Pinpoint the cell where the given text exists, returning its [x, y] midpoint coordinate. 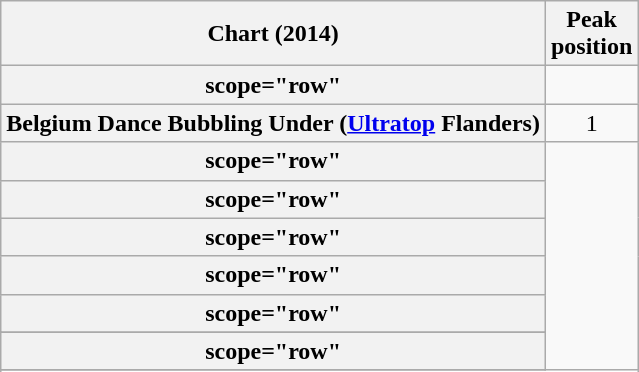
Belgium Dance Bubbling Under (Ultratop Flanders) [274, 123]
Chart (2014) [274, 34]
1 [591, 123]
Peakposition [591, 34]
